Return the [x, y] coordinate for the center point of the cell that contains the specified text.  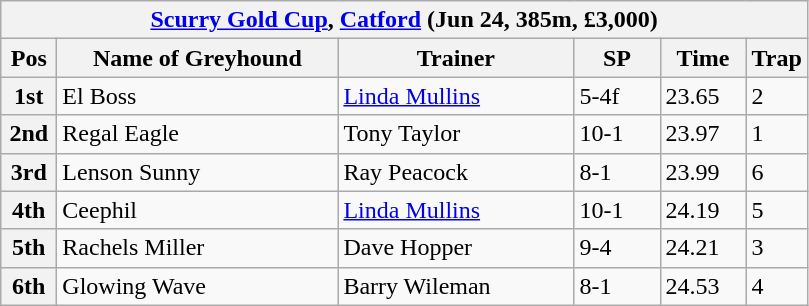
Dave Hopper [456, 248]
Trainer [456, 58]
SP [617, 58]
5th [29, 248]
1 [776, 134]
23.65 [703, 96]
5 [776, 210]
23.99 [703, 172]
El Boss [198, 96]
24.21 [703, 248]
24.53 [703, 286]
Time [703, 58]
23.97 [703, 134]
3 [776, 248]
1st [29, 96]
Scurry Gold Cup, Catford (Jun 24, 385m, £3,000) [404, 20]
Name of Greyhound [198, 58]
2 [776, 96]
Regal Eagle [198, 134]
4th [29, 210]
Barry Wileman [456, 286]
2nd [29, 134]
3rd [29, 172]
24.19 [703, 210]
5-4f [617, 96]
4 [776, 286]
Ray Peacock [456, 172]
6 [776, 172]
9-4 [617, 248]
Ceephil [198, 210]
Tony Taylor [456, 134]
Trap [776, 58]
Lenson Sunny [198, 172]
Pos [29, 58]
6th [29, 286]
Glowing Wave [198, 286]
Rachels Miller [198, 248]
